From the cell containing the given text, extract its center point as [X, Y] coordinate. 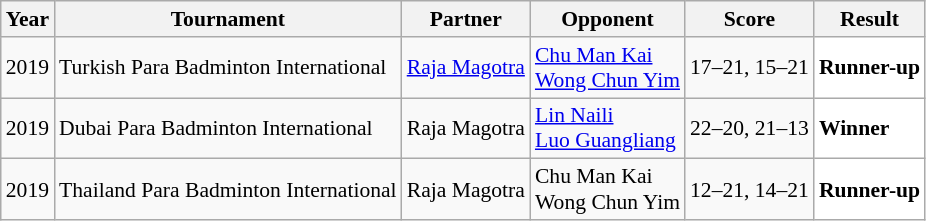
22–20, 21–13 [750, 128]
Winner [870, 128]
Dubai Para Badminton International [228, 128]
Result [870, 19]
Year [28, 19]
Score [750, 19]
Lin Naili Luo Guangliang [608, 128]
Turkish Para Badminton International [228, 68]
Opponent [608, 19]
Thailand Para Badminton International [228, 190]
17–21, 15–21 [750, 68]
Tournament [228, 19]
12–21, 14–21 [750, 190]
Partner [466, 19]
